Identify which cell holds the provided text, then report its [x, y] central coordinate. 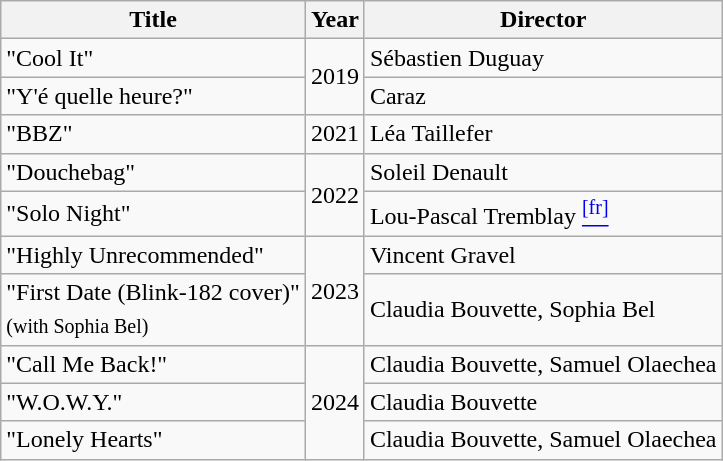
Léa Taillefer [543, 134]
"Lonely Hearts" [154, 440]
"Highly Unrecommended" [154, 255]
"Cool It" [154, 58]
Claudia Bouvette [543, 402]
2022 [334, 194]
Caraz [543, 96]
Vincent Gravel [543, 255]
2019 [334, 77]
Lou-Pascal Tremblay [fr] [543, 214]
Claudia Bouvette, Sophia Bel [543, 310]
Director [543, 20]
2023 [334, 290]
Title [154, 20]
2024 [334, 402]
"Douchebag" [154, 172]
"BBZ" [154, 134]
"Y'é quelle heure?" [154, 96]
"First Date (Blink-182 cover)"(with Sophia Bel) [154, 310]
"W.O.W.Y." [154, 402]
Year [334, 20]
Sébastien Duguay [543, 58]
"Solo Night" [154, 214]
Soleil Denault [543, 172]
2021 [334, 134]
"Call Me Back!" [154, 364]
